Determine the (X, Y) coordinate at the center of the cell enclosing the given text.  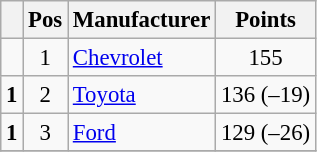
Manufacturer (142, 20)
3 (46, 133)
Toyota (142, 95)
Chevrolet (142, 58)
155 (266, 58)
Points (266, 20)
Ford (142, 133)
136 (–19) (266, 95)
2 (46, 95)
Pos (46, 20)
129 (–26) (266, 133)
